Search for the cell housing the specified text and yield its [x, y] center coordinate. 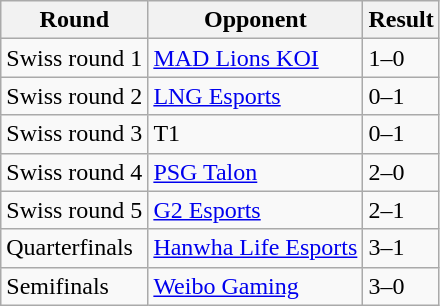
Weibo Gaming [256, 286]
Opponent [256, 20]
Swiss round 4 [74, 172]
Semifinals [74, 286]
MAD Lions KOI [256, 58]
2–0 [401, 172]
T1 [256, 134]
Swiss round 2 [74, 96]
2–1 [401, 210]
3–1 [401, 248]
Swiss round 1 [74, 58]
LNG Esports [256, 96]
Quarterfinals [74, 248]
Swiss round 3 [74, 134]
Swiss round 5 [74, 210]
G2 Esports [256, 210]
Hanwha Life Esports [256, 248]
PSG Talon [256, 172]
1–0 [401, 58]
Round [74, 20]
3–0 [401, 286]
Result [401, 20]
